Return the (X, Y) coordinate for the center point of the cell that contains the specified text.  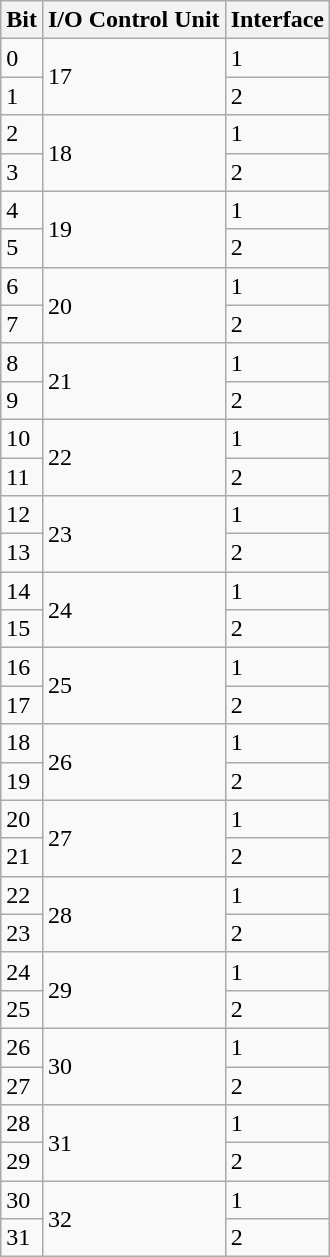
14 (22, 591)
8 (22, 362)
9 (22, 400)
Bit (22, 20)
Interface (277, 20)
16 (22, 667)
7 (22, 324)
10 (22, 438)
6 (22, 286)
I/O Control Unit (134, 20)
3 (22, 172)
11 (22, 477)
13 (22, 553)
32 (134, 1219)
4 (22, 210)
15 (22, 629)
12 (22, 515)
5 (22, 248)
0 (22, 58)
